Detect which cell encompasses the target text, then output its [x, y] center coordinate. 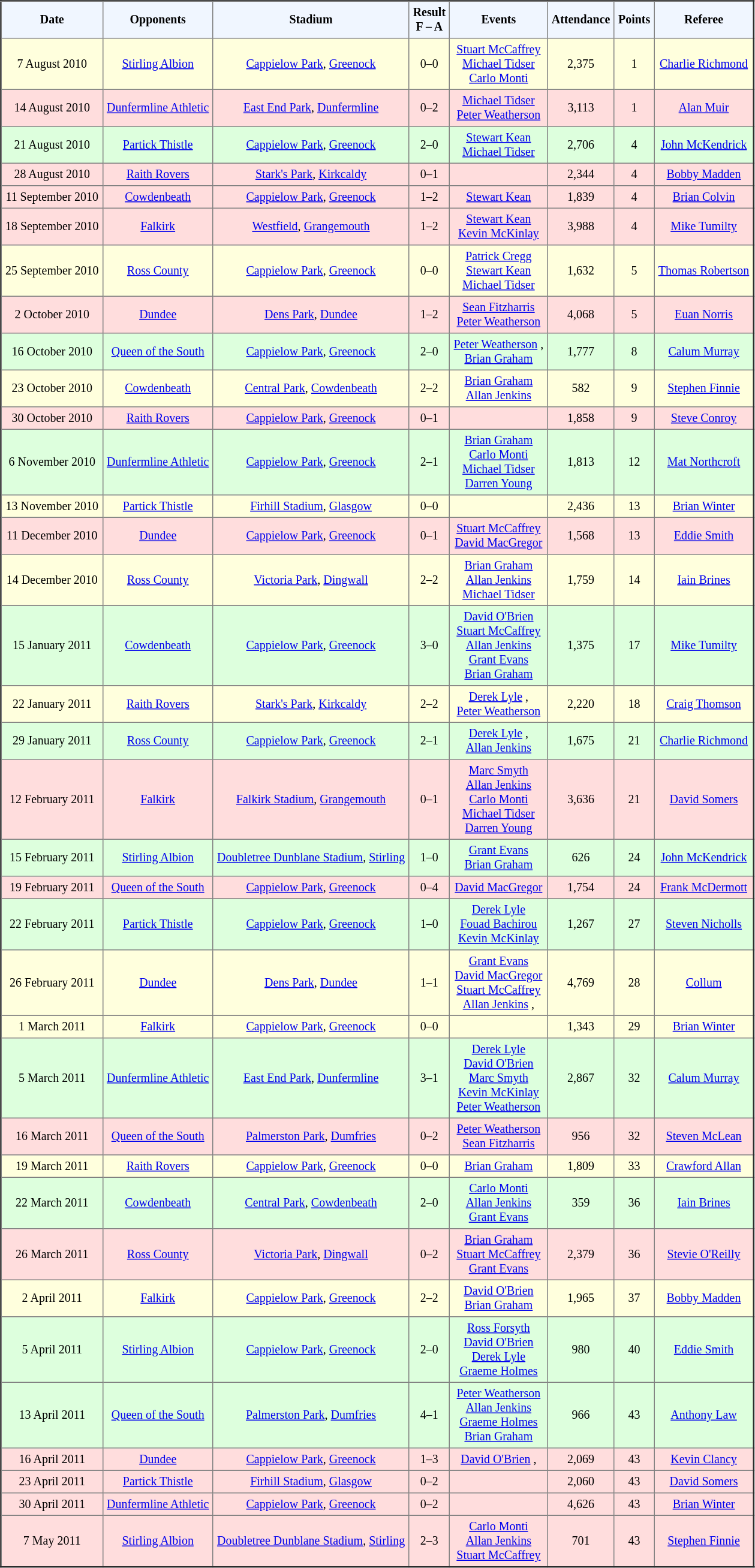
15 February 2011 [52, 858]
25 September 2010 [52, 271]
1,759 [580, 580]
2 October 2010 [52, 315]
966 [580, 1415]
David MacGregor [499, 888]
14 [634, 580]
7 August 2010 [52, 64]
33 [634, 1166]
28 [634, 983]
626 [580, 858]
Steven McLean [704, 1136]
0–4 [429, 888]
28 August 2010 [52, 174]
1–3 [429, 1460]
5 April 2011 [52, 1350]
Derek Lyle David O'Brien Marc Smyth Kevin McKinlay Peter Weatherson [499, 1078]
2,436 [580, 506]
30 April 2011 [52, 1504]
23 October 2010 [52, 388]
Brian Graham Allan Jenkins Michael Tidser [499, 580]
956 [580, 1136]
Referee [704, 20]
Mat Northcroft [704, 462]
30 October 2010 [52, 418]
1,809 [580, 1166]
26 March 2011 [52, 1255]
1,343 [580, 1027]
16 October 2010 [52, 352]
12 February 2011 [52, 800]
2,344 [580, 174]
2,375 [580, 64]
27 [634, 924]
David O'Brien , [499, 1460]
4,769 [580, 983]
1–1 [429, 983]
Euan Norris [704, 315]
11 September 2010 [52, 197]
37 [634, 1298]
16 March 2011 [52, 1136]
15 January 2011 [52, 646]
Ross Forsyth David O'Brien Derek Lyle Graeme Holmes [499, 1350]
Grant Evans Brian Graham [499, 858]
11 December 2010 [52, 536]
2,379 [580, 1255]
19 March 2011 [52, 1166]
Brian Graham Allan Jenkins [499, 388]
Peter Weatherson Allan Jenkins Graeme Holmes Brian Graham [499, 1415]
Craig Thomson [704, 704]
40 [634, 1350]
2,069 [580, 1460]
1 March 2011 [52, 1027]
Brian Graham Carlo Monti Michael Tidser Darren Young [499, 462]
1,267 [580, 924]
7 May 2011 [52, 1541]
1,839 [580, 197]
David O'Brien Stuart McCaffrey Allan Jenkins Grant Evans Brian Graham [499, 646]
Steven Nicholls [704, 924]
2,706 [580, 145]
2–3 [429, 1541]
14 August 2010 [52, 108]
Frank McDermott [704, 888]
2,220 [580, 704]
Derek Lyle , Allan Jenkins [499, 741]
Michael Tidser Peter Weatherson [499, 108]
3–0 [429, 646]
Stewart Kean Kevin McKinlay [499, 227]
1,568 [580, 536]
Carlo Monti Allan Jenkins Stuart McCaffrey [499, 1541]
3,636 [580, 800]
David O'Brien Brian Graham [499, 1298]
21 August 2010 [52, 145]
29 [634, 1027]
Steve Conroy [704, 418]
1,777 [580, 352]
Brian Colvin [704, 197]
Events [499, 20]
Patrick Cregg Stewart Kean Michael Tidser [499, 271]
Stevie O'Reilly [704, 1255]
Stuart McCaffrey David MacGregor [499, 536]
Anthony Law [704, 1415]
Collum [704, 983]
14 December 2010 [52, 580]
29 January 2011 [52, 741]
19 February 2011 [52, 888]
23 April 2011 [52, 1482]
Kevin Clancy [704, 1460]
17 [634, 646]
Opponents [158, 20]
Grant Evans David MacGregor Stuart McCaffrey Allan Jenkins , [499, 983]
1,858 [580, 418]
701 [580, 1541]
Derek Lyle Fouad Bachirou Kevin McKinlay [499, 924]
Thomas Robertson [704, 271]
Carlo Monti Allan Jenkins Grant Evans [499, 1203]
Stewart Kean [499, 197]
Attendance [580, 20]
4,068 [580, 315]
Date [52, 20]
Crawford Allan [704, 1166]
2,867 [580, 1078]
26 February 2011 [52, 983]
18 [634, 704]
2 April 2011 [52, 1298]
Stuart McCaffrey Michael Tidser Carlo Monti [499, 64]
13 November 2010 [52, 506]
4,626 [580, 1504]
Falkirk Stadium, Grangemouth [311, 800]
Result F – A [429, 20]
5 March 2011 [52, 1078]
359 [580, 1203]
1,632 [580, 271]
Stadium [311, 20]
Brian Graham Stuart McCaffrey Grant Evans [499, 1255]
980 [580, 1350]
Alan Muir [704, 108]
Points [634, 20]
22 January 2011 [52, 704]
582 [580, 388]
16 April 2011 [52, 1460]
3,988 [580, 227]
1,813 [580, 462]
18 September 2010 [52, 227]
1,754 [580, 888]
22 March 2011 [52, 1203]
Peter Weatherson Sean Fitzharris [499, 1136]
Derek Lyle , Peter Weatherson [499, 704]
Marc Smyth Allan Jenkins Carlo Monti Michael Tidser Darren Young [499, 800]
Sean Fitzharris Peter Weatherson [499, 315]
1,375 [580, 646]
3–1 [429, 1078]
1,965 [580, 1298]
Stewart Kean Michael Tidser [499, 145]
Westfield, Grangemouth [311, 227]
3,113 [580, 108]
Peter Weatherson , Brian Graham [499, 352]
2,060 [580, 1482]
1,675 [580, 741]
13 April 2011 [52, 1415]
8 [634, 352]
Brian Graham [499, 1166]
6 November 2010 [52, 462]
12 [634, 462]
22 February 2011 [52, 924]
4–1 [429, 1415]
